Pinpoint the cell where the given text exists, returning its [x, y] midpoint coordinate. 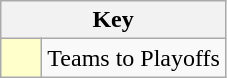
Teams to Playoffs [134, 58]
Key [114, 20]
